Scan for the cell matching the given text and deliver its [X, Y] coordinate at center. 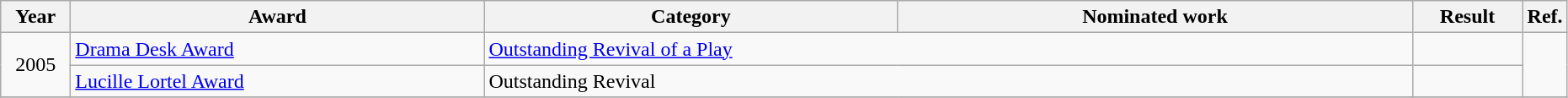
Outstanding Revival [948, 81]
Drama Desk Award [278, 49]
Year [35, 17]
Lucille Lortel Award [278, 81]
Nominated work [1155, 17]
Award [278, 17]
2005 [35, 65]
Result [1467, 17]
Outstanding Revival of a Play [948, 49]
Ref. [1544, 17]
Category [691, 17]
